Identify which cell holds the provided text, then report its [x, y] central coordinate. 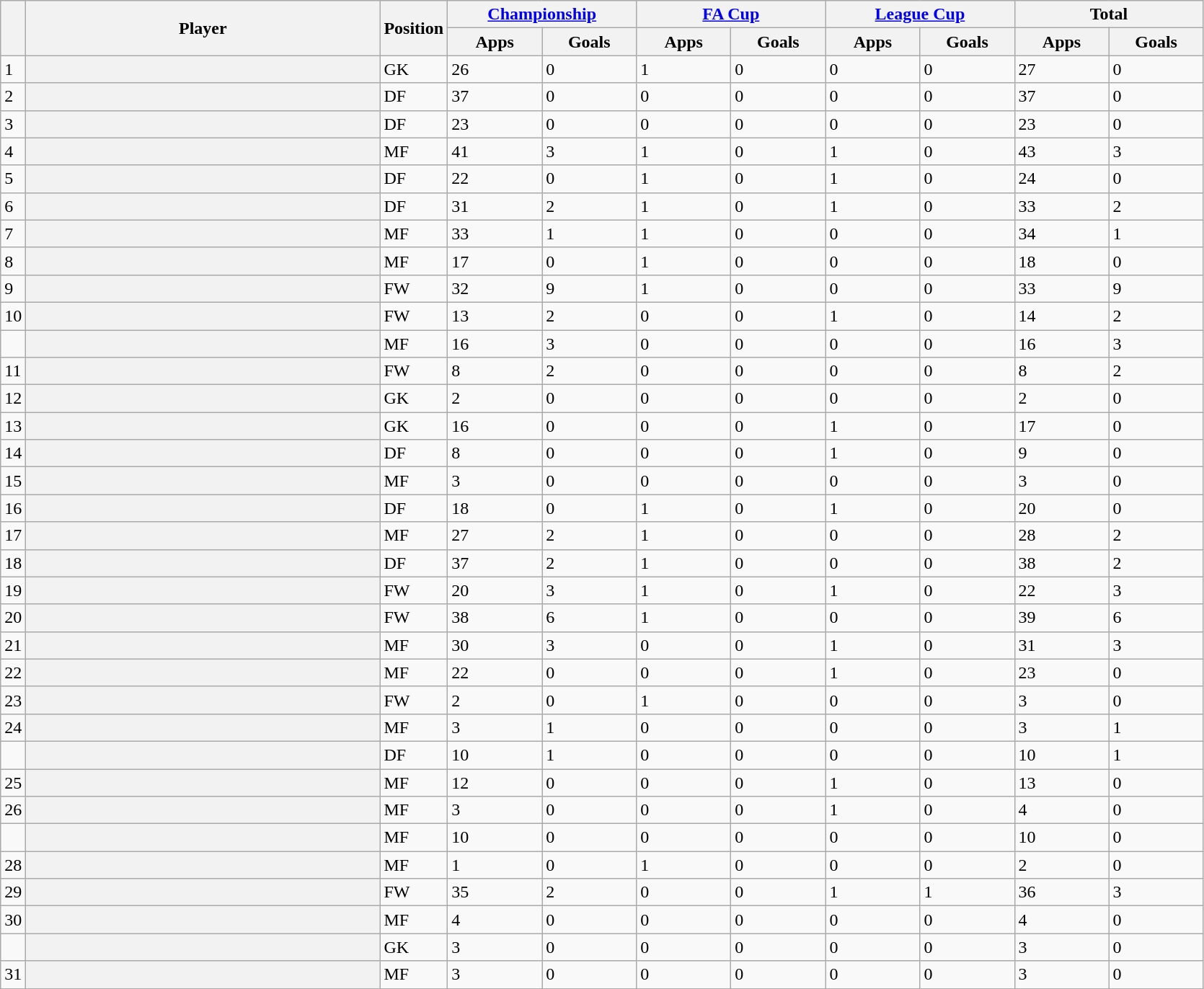
41 [495, 151]
32 [495, 288]
43 [1061, 151]
25 [13, 782]
Player [203, 28]
Championship [542, 14]
35 [495, 892]
Position [414, 28]
39 [1061, 618]
7 [13, 234]
15 [13, 481]
FA Cup [731, 14]
5 [13, 179]
11 [13, 371]
Total [1109, 14]
21 [13, 645]
League Cup [920, 14]
19 [13, 590]
36 [1061, 892]
29 [13, 892]
34 [1061, 234]
